Provide the [X, Y] coordinate of the cell's center where the given text is located.  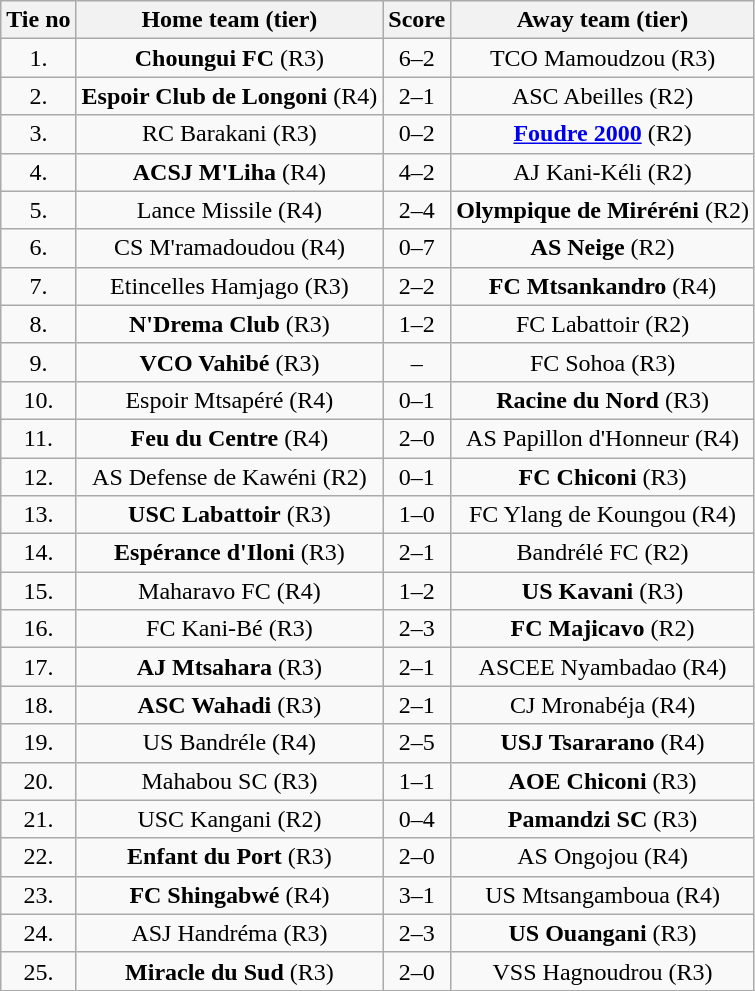
ASC Wahadi (R3) [230, 705]
CJ Mronabéja (R4) [603, 705]
10. [38, 400]
8. [38, 324]
19. [38, 743]
– [417, 362]
AS Defense de Kawéni (R2) [230, 477]
Espoir Mtsapéré (R4) [230, 400]
Away team (tier) [603, 20]
Olympique de Miréréni (R2) [603, 210]
Etincelles Hamjago (R3) [230, 286]
US Ouangani (R3) [603, 933]
AS Neige (R2) [603, 248]
2. [38, 96]
6–2 [417, 58]
ASC Abeilles (R2) [603, 96]
Mahabou SC (R3) [230, 781]
AJ Mtsahara (R3) [230, 667]
USC Kangani (R2) [230, 819]
US Kavani (R3) [603, 591]
23. [38, 895]
AOE Chiconi (R3) [603, 781]
Racine du Nord (R3) [603, 400]
7. [38, 286]
ACSJ M'Liha (R4) [230, 172]
US Bandréle (R4) [230, 743]
Pamandzi SC (R3) [603, 819]
0–4 [417, 819]
22. [38, 857]
0–2 [417, 134]
2–5 [417, 743]
RC Barakani (R3) [230, 134]
AS Ongojou (R4) [603, 857]
Espoir Club de Longoni (R4) [230, 96]
N'Drema Club (R3) [230, 324]
ASCEE Nyambadao (R4) [603, 667]
FC Majicavo (R2) [603, 629]
4–2 [417, 172]
FC Labattoir (R2) [603, 324]
2–4 [417, 210]
USC Labattoir (R3) [230, 515]
FC Ylang de Koungou (R4) [603, 515]
1–0 [417, 515]
CS M'ramadoudou (R4) [230, 248]
12. [38, 477]
Miracle du Sud (R3) [230, 971]
25. [38, 971]
17. [38, 667]
Choungui FC (R3) [230, 58]
13. [38, 515]
Foudre 2000 (R2) [603, 134]
FC Kani-Bé (R3) [230, 629]
15. [38, 591]
6. [38, 248]
4. [38, 172]
5. [38, 210]
1–1 [417, 781]
TCO Mamoudzou (R3) [603, 58]
Espérance d'Iloni (R3) [230, 553]
Lance Missile (R4) [230, 210]
ASJ Handréma (R3) [230, 933]
USJ Tsararano (R4) [603, 743]
9. [38, 362]
16. [38, 629]
Home team (tier) [230, 20]
3–1 [417, 895]
20. [38, 781]
VCO Vahibé (R3) [230, 362]
2–2 [417, 286]
18. [38, 705]
Enfant du Port (R3) [230, 857]
FC Chiconi (R3) [603, 477]
1. [38, 58]
Bandrélé FC (R2) [603, 553]
VSS Hagnoudrou (R3) [603, 971]
11. [38, 438]
Score [417, 20]
US Mtsangamboua (R4) [603, 895]
FC Mtsankandro (R4) [603, 286]
Maharavo FC (R4) [230, 591]
14. [38, 553]
0–7 [417, 248]
Tie no [38, 20]
21. [38, 819]
3. [38, 134]
AJ Kani-Kéli (R2) [603, 172]
24. [38, 933]
FC Shingabwé (R4) [230, 895]
FC Sohoa (R3) [603, 362]
Feu du Centre (R4) [230, 438]
AS Papillon d'Honneur (R4) [603, 438]
